Find where the given text appears and provide that cell's center as (x, y) coordinate. 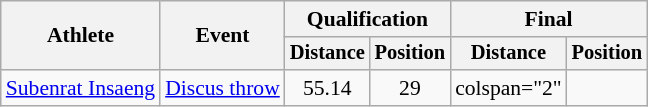
Subenrat Insaeng (80, 88)
colspan="2" (508, 88)
Final (548, 19)
Event (222, 36)
29 (410, 88)
Athlete (80, 36)
Discus throw (222, 88)
Qualification (368, 19)
55.14 (328, 88)
